Provide the [x, y] coordinate of the cell's center where the given text is located.  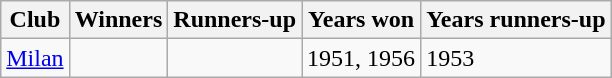
Years won [362, 20]
Years runners-up [516, 20]
Runners-up [235, 20]
1953 [516, 58]
Winners [118, 20]
1951, 1956 [362, 58]
Milan [35, 58]
Club [35, 20]
